Return (x, y) of the center of cell containing provided text 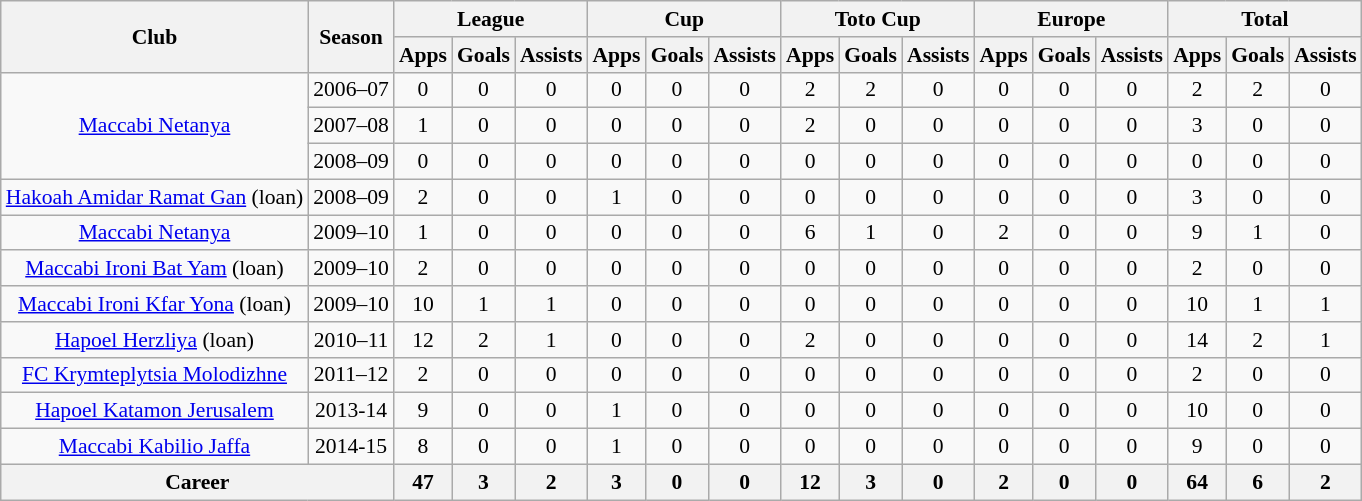
8 (423, 447)
47 (423, 482)
2010–11 (351, 340)
Total (1265, 19)
Toto Cup (878, 19)
League (491, 19)
64 (1197, 482)
FC Krymteplytsia Molodizhne (154, 375)
Career (198, 482)
Maccabi Kabilio Jaffa (154, 447)
Season (351, 36)
2013-14 (351, 411)
Hapoel Katamon Jerusalem (154, 411)
Hapoel Herzliya (loan) (154, 340)
2007–08 (351, 126)
2006–07 (351, 90)
Club (154, 36)
Europe (1072, 19)
Hakoah Amidar Ramat Gan (loan) (154, 197)
2014-15 (351, 447)
Maccabi Ironi Bat Yam (loan) (154, 269)
Maccabi Ironi Kfar Yona (loan) (154, 304)
Cup (684, 19)
2011–12 (351, 375)
14 (1197, 340)
